Return (x, y) of the center of cell containing provided text 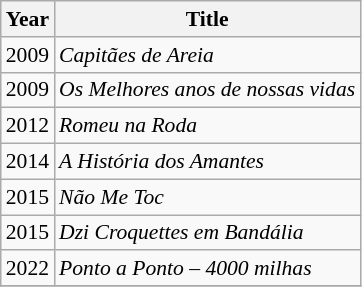
2022 (28, 269)
Title (207, 19)
Capitães de Areia (207, 55)
2012 (28, 126)
Dzi Croquettes em Bandália (207, 233)
Ponto a Ponto – 4000 milhas (207, 269)
A História dos Amantes (207, 162)
Year (28, 19)
2014 (28, 162)
Não Me Toc (207, 197)
Romeu na Roda (207, 126)
Os Melhores anos de nossas vidas (207, 90)
